Output the (x, y) coordinate of the center of the cell containing the given text.  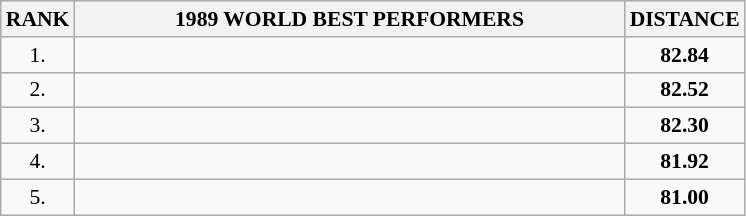
DISTANCE (685, 19)
2. (38, 90)
1989 WORLD BEST PERFORMERS (349, 19)
82.84 (685, 55)
81.00 (685, 197)
RANK (38, 19)
1. (38, 55)
4. (38, 162)
3. (38, 126)
5. (38, 197)
81.92 (685, 162)
82.52 (685, 90)
82.30 (685, 126)
